Pinpoint the cell where the given text exists, returning its [x, y] midpoint coordinate. 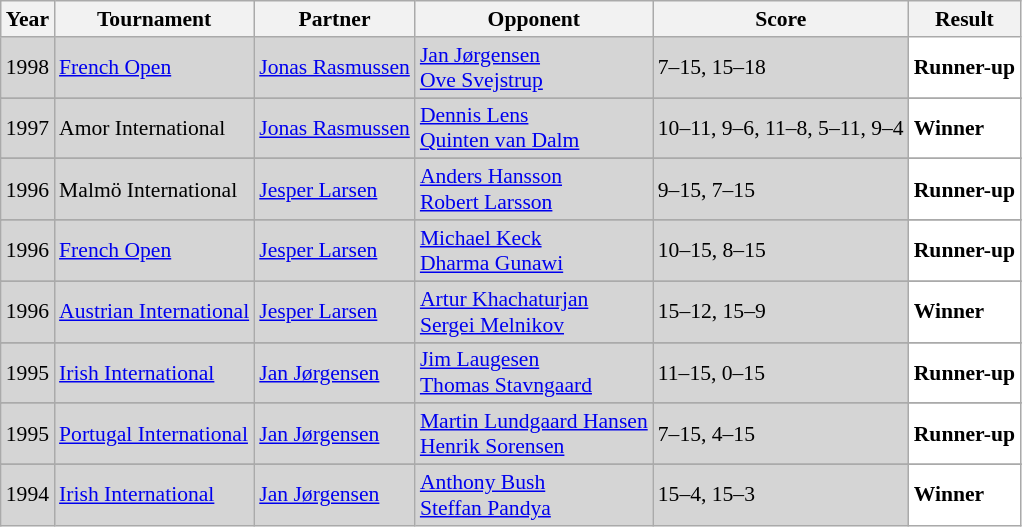
1994 [28, 496]
11–15, 0–15 [781, 372]
7–15, 4–15 [781, 434]
Amor International [154, 128]
9–15, 7–15 [781, 190]
Result [964, 19]
15–12, 15–9 [781, 312]
Year [28, 19]
Partner [334, 19]
Jan Jørgensen Ove Svejstrup [534, 68]
Michael Keck Dharma Gunawi [534, 250]
Anders Hansson Robert Larsson [534, 190]
1997 [28, 128]
Martin Lundgaard Hansen Henrik Sorensen [534, 434]
Tournament [154, 19]
7–15, 15–18 [781, 68]
Opponent [534, 19]
Artur Khachaturjan Sergei Melnikov [534, 312]
Anthony Bush Steffan Pandya [534, 496]
Malmö International [154, 190]
15–4, 15–3 [781, 496]
10–15, 8–15 [781, 250]
Dennis Lens Quinten van Dalm [534, 128]
Jim Laugesen Thomas Stavngaard [534, 372]
Austrian International [154, 312]
Score [781, 19]
10–11, 9–6, 11–8, 5–11, 9–4 [781, 128]
1998 [28, 68]
Portugal International [154, 434]
